Scan for the cell matching the given text and deliver its (X, Y) coordinate at center. 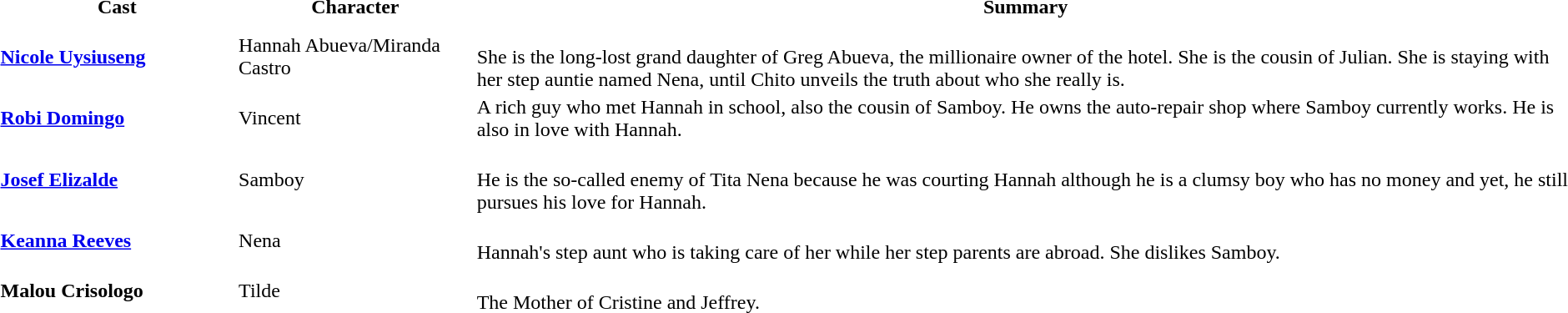
Samboy (355, 179)
Nena (355, 240)
Hannah Abueva/Miranda Castro (355, 57)
Vincent (355, 119)
